Scan for the cell matching the given text and deliver its [X, Y] coordinate at center. 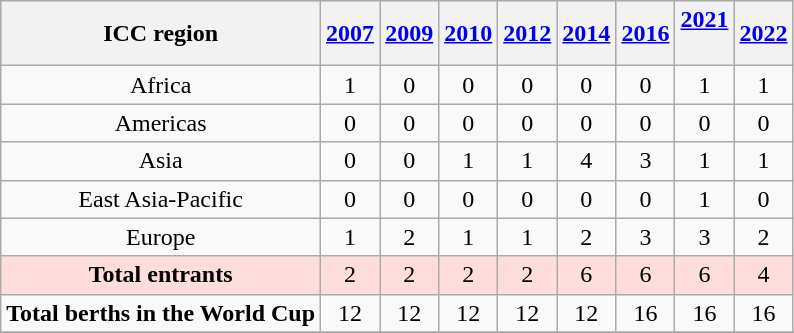
Africa [161, 85]
2021 [704, 34]
East Asia-Pacific [161, 199]
2009 [410, 34]
2014 [586, 34]
Asia [161, 161]
2022 [764, 34]
ICC region [161, 34]
2012 [528, 34]
2010 [468, 34]
Total entrants [161, 275]
Americas [161, 123]
Total berths in the World Cup [161, 313]
Europe [161, 237]
2016 [646, 34]
2007 [350, 34]
